Return the (X, Y) coordinate for the center point of the cell that contains the specified text.  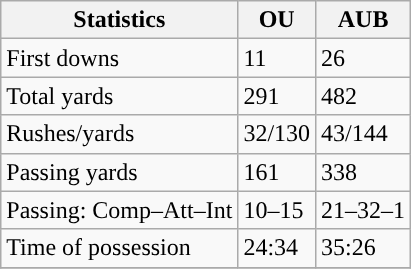
26 (364, 58)
482 (364, 96)
AUB (364, 20)
Statistics (120, 20)
161 (277, 172)
291 (277, 96)
24:34 (277, 248)
Time of possession (120, 248)
OU (277, 20)
35:26 (364, 248)
21–32–1 (364, 210)
Rushes/yards (120, 134)
32/130 (277, 134)
338 (364, 172)
Passing yards (120, 172)
First downs (120, 58)
43/144 (364, 134)
11 (277, 58)
Passing: Comp–Att–Int (120, 210)
Total yards (120, 96)
10–15 (277, 210)
